Search for the cell housing the specified text and yield its [x, y] center coordinate. 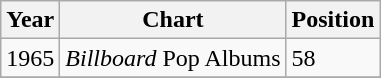
Billboard Pop Albums [173, 58]
58 [333, 58]
Chart [173, 20]
1965 [30, 58]
Position [333, 20]
Year [30, 20]
